Extract the [x, y] coordinate from the center of the cell holding the provided text.  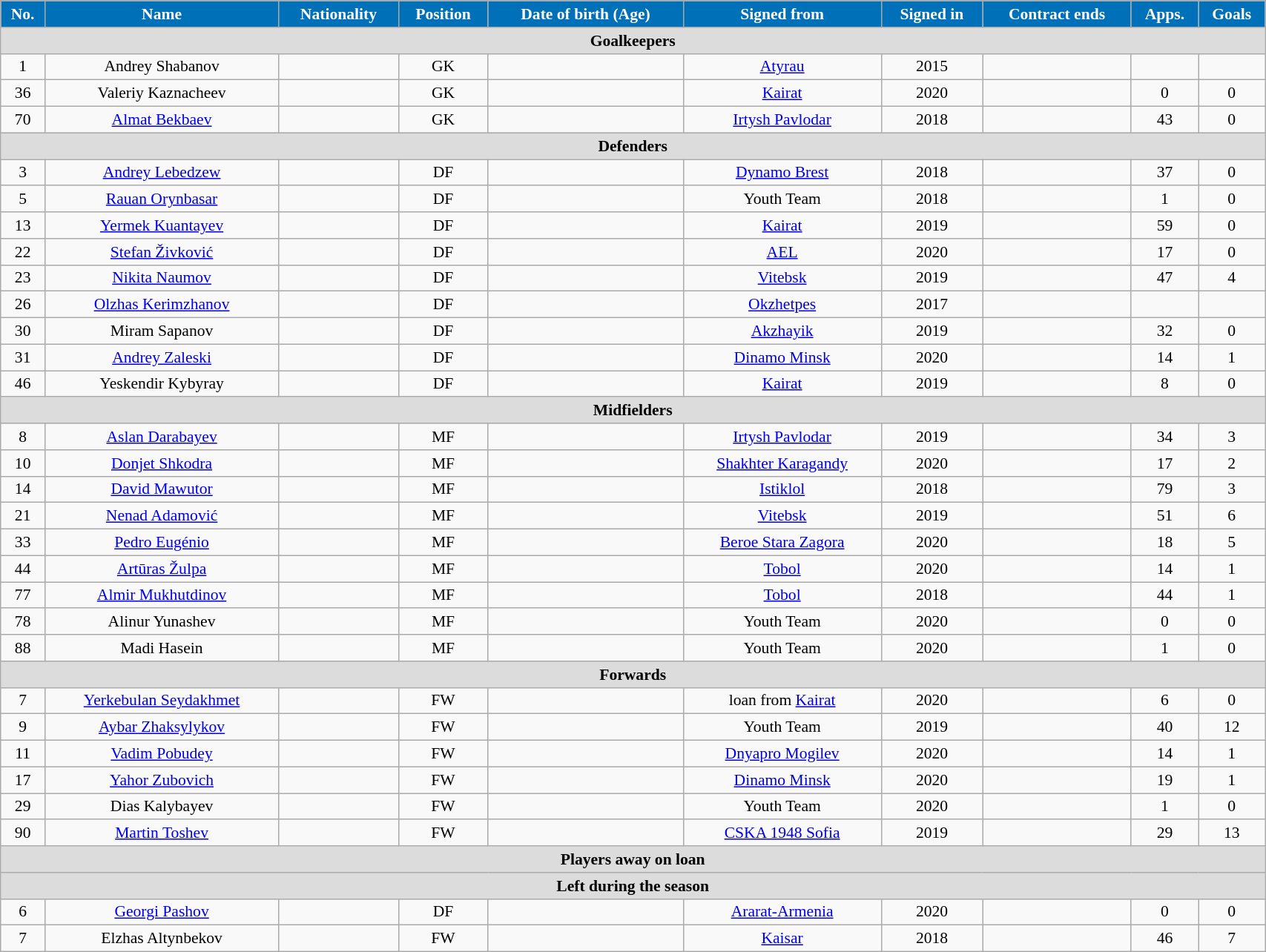
Valeriy Kaznacheev [162, 93]
Dnyapro Mogilev [782, 754]
Players away on loan [633, 859]
Vadim Pobudey [162, 754]
Georgi Pashov [162, 912]
19 [1164, 780]
Istiklol [782, 489]
Forwards [633, 675]
Yahor Zubovich [162, 780]
Akzhayik [782, 331]
2017 [932, 305]
37 [1164, 173]
Nationality [339, 14]
Left during the season [633, 886]
CSKA 1948 Sofia [782, 833]
2015 [932, 67]
33 [23, 543]
36 [23, 93]
Elzhas Altynbekov [162, 939]
Kaisar [782, 939]
31 [23, 357]
loan from Kairat [782, 701]
Rauan Orynbasar [162, 199]
10 [23, 463]
59 [1164, 225]
Signed from [782, 14]
12 [1232, 727]
Defenders [633, 146]
Pedro Eugénio [162, 543]
11 [23, 754]
Aybar Zhaksylykov [162, 727]
David Mawutor [162, 489]
Ararat-Armenia [782, 912]
Alinur Yunashev [162, 622]
Beroe Stara Zagora [782, 543]
26 [23, 305]
Goals [1232, 14]
78 [23, 622]
47 [1164, 278]
Contract ends [1057, 14]
Aslan Darabayev [162, 437]
Position [444, 14]
Stefan Živković [162, 252]
Andrey Lebedzew [162, 173]
Dias Kalybayev [162, 807]
Name [162, 14]
Dynamo Brest [782, 173]
Apps. [1164, 14]
Madi Hasein [162, 648]
Andrey Zaleski [162, 357]
Almir Mukhutdinov [162, 595]
Andrey Shabanov [162, 67]
22 [23, 252]
43 [1164, 120]
Goalkeepers [633, 41]
Olzhas Kerimzhanov [162, 305]
Artūras Žulpa [162, 569]
2 [1232, 463]
AEL [782, 252]
Yeskendir Kybyray [162, 384]
Nenad Adamović [162, 516]
90 [23, 833]
70 [23, 120]
Donjet Shkodra [162, 463]
40 [1164, 727]
Date of birth (Age) [586, 14]
4 [1232, 278]
Yerkebulan Seydakhmet [162, 701]
32 [1164, 331]
Shakhter Karagandy [782, 463]
79 [1164, 489]
30 [23, 331]
Signed in [932, 14]
Martin Toshev [162, 833]
Yermek Kuantayev [162, 225]
51 [1164, 516]
21 [23, 516]
77 [23, 595]
Nikita Naumov [162, 278]
Midfielders [633, 411]
18 [1164, 543]
34 [1164, 437]
Okzhetpes [782, 305]
23 [23, 278]
Atyrau [782, 67]
Almat Bekbaev [162, 120]
9 [23, 727]
No. [23, 14]
88 [23, 648]
Miram Sapanov [162, 331]
